Scan for the cell matching the given text and deliver its [X, Y] coordinate at center. 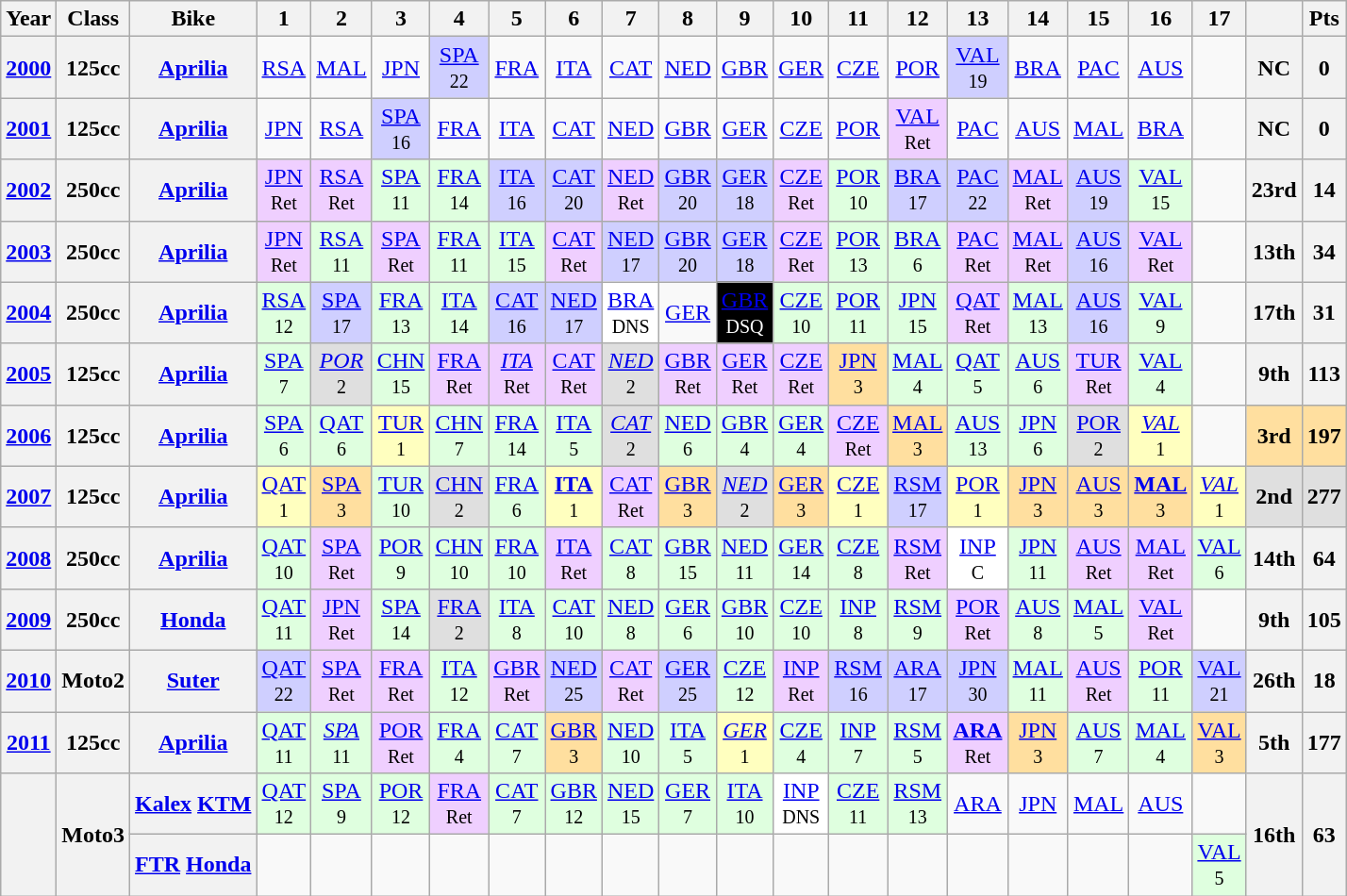
ITA1 [574, 496]
FRA6 [517, 496]
MAL5 [1098, 619]
FRA11 [459, 251]
2007 [28, 496]
POR9 [401, 558]
SPA7 [284, 373]
VAL4 [1160, 373]
GERRet [744, 373]
RSARet [341, 191]
VAL9 [1160, 313]
GER3 [802, 496]
2011 [28, 741]
RSM16 [858, 681]
ITA15 [517, 251]
AUS8 [1038, 619]
RSM5 [918, 741]
4 [459, 19]
TUR1 [401, 436]
NED15 [630, 804]
Kalex KTM [193, 804]
AUS19 [1098, 191]
INPC [977, 558]
CZE8 [858, 558]
Class [93, 19]
105 [1324, 619]
INP8 [858, 619]
MAL13 [1038, 313]
JPN6 [1038, 436]
2nd [1273, 496]
197 [1324, 436]
11 [858, 19]
RSA12 [284, 313]
QATRet [977, 313]
Bike [193, 19]
277 [1324, 496]
Pts [1324, 19]
2003 [28, 251]
Suter [193, 681]
ARA17 [918, 681]
2009 [28, 619]
Year [28, 19]
GER7 [688, 804]
VAL21 [1219, 681]
BRA17 [918, 191]
QAT22 [284, 681]
VAL5 [1219, 866]
16th [1273, 835]
PACRet [977, 251]
CAT10 [574, 619]
Moto3 [93, 835]
VAL19 [977, 68]
ITA12 [459, 681]
2006 [28, 436]
CAT8 [630, 558]
Honda [193, 619]
NED6 [688, 436]
BRA6 [918, 251]
SPA9 [341, 804]
CAT20 [574, 191]
INP7 [858, 741]
64 [1324, 558]
18 [1324, 681]
GBR12 [574, 804]
CHN10 [459, 558]
5th [1273, 741]
RSM9 [918, 619]
12 [918, 19]
23rd [1273, 191]
GER14 [802, 558]
AUS7 [1098, 741]
SPA3 [341, 496]
CZE11 [858, 804]
AUS3 [1098, 496]
6 [574, 19]
SPA17 [341, 313]
15 [1098, 19]
26th [1273, 681]
POR12 [401, 804]
CHN7 [459, 436]
2000 [28, 68]
GBRDSQ [744, 313]
3rd [1273, 436]
CAT16 [517, 313]
SPA14 [401, 619]
ITA8 [517, 619]
2008 [28, 558]
GBR15 [688, 558]
VAL3 [1219, 741]
CHN2 [459, 496]
RSMRet [918, 558]
POR13 [858, 251]
POR10 [858, 191]
AUS13 [977, 436]
FTR Honda [193, 866]
RSA11 [341, 251]
NED10 [630, 741]
34 [1324, 251]
TUR10 [401, 496]
GBR10 [744, 619]
INPRet [802, 681]
113 [1324, 373]
NED8 [630, 619]
13th [1273, 251]
14th [1273, 558]
2010 [28, 681]
MAL11 [1038, 681]
CZE12 [744, 681]
AUS6 [1038, 373]
13 [977, 19]
INPDNS [802, 804]
RSM17 [918, 496]
SPA6 [284, 436]
CHN15 [401, 373]
PAC22 [977, 191]
NED11 [744, 558]
GBR4 [744, 436]
FRA13 [401, 313]
17th [1273, 313]
FRA10 [517, 558]
9 [744, 19]
QAT10 [284, 558]
2001 [28, 128]
BRADNS [630, 313]
TURRet [1098, 373]
QAT12 [284, 804]
QAT1 [284, 496]
17 [1219, 19]
QAT5 [977, 373]
5 [517, 19]
3 [401, 19]
CZE1 [858, 496]
JPN30 [977, 681]
VAL6 [1219, 558]
NEDRet [630, 191]
ITA10 [744, 804]
2002 [28, 191]
10 [802, 19]
177 [1324, 741]
GER4 [802, 436]
GER25 [688, 681]
GER6 [688, 619]
JPN11 [1038, 558]
16 [1160, 19]
SPA22 [459, 68]
VAL15 [1160, 191]
31 [1324, 313]
1 [284, 19]
2004 [28, 313]
POR1 [977, 496]
CZE4 [802, 741]
Moto2 [93, 681]
ARA [977, 804]
FRA2 [459, 619]
2 [341, 19]
SPA16 [401, 128]
JPN15 [918, 313]
QAT6 [341, 436]
ARARet [977, 741]
63 [1324, 835]
8 [688, 19]
ITA16 [517, 191]
ITA14 [459, 313]
NED25 [574, 681]
RSM13 [918, 804]
7 [630, 19]
CAT2 [630, 436]
FRA4 [459, 741]
2005 [28, 373]
GER1 [744, 741]
